Search for the cell housing the specified text and yield its [X, Y] center coordinate. 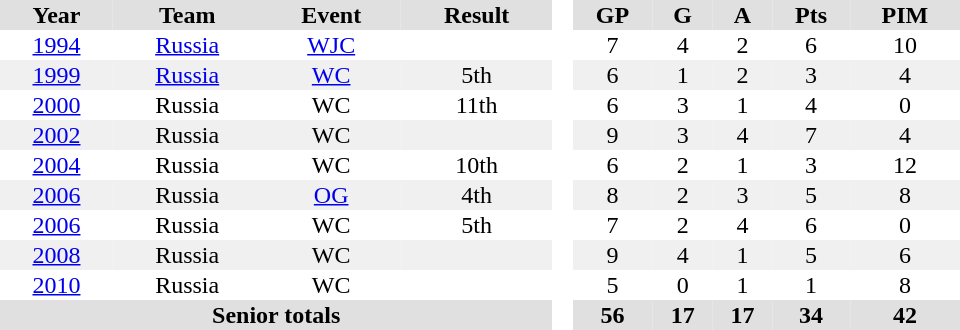
10 [905, 45]
2002 [56, 135]
12 [905, 165]
Pts [811, 15]
WJC [331, 45]
Senior totals [276, 315]
PIM [905, 15]
1994 [56, 45]
OG [331, 195]
GP [612, 15]
2000 [56, 105]
10th [476, 165]
Year [56, 15]
Result [476, 15]
2008 [56, 255]
Team [187, 15]
56 [612, 315]
2004 [56, 165]
1999 [56, 75]
A [743, 15]
2010 [56, 285]
42 [905, 315]
11th [476, 105]
G [683, 15]
34 [811, 315]
Event [331, 15]
4th [476, 195]
